Find where the given text appears and provide that cell's center as [X, Y] coordinate. 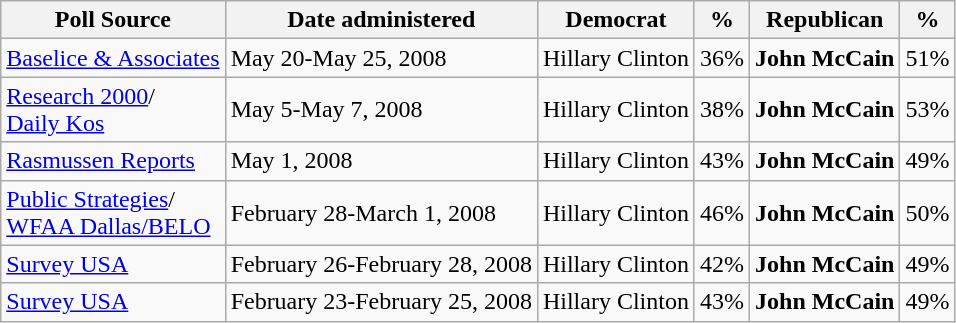
May 20-May 25, 2008 [381, 58]
Poll Source [113, 20]
Democrat [616, 20]
Research 2000/Daily Kos [113, 110]
Public Strategies/WFAA Dallas/BELO [113, 212]
Republican [825, 20]
42% [722, 264]
51% [928, 58]
February 26-February 28, 2008 [381, 264]
53% [928, 110]
46% [722, 212]
February 23-February 25, 2008 [381, 302]
May 5-May 7, 2008 [381, 110]
May 1, 2008 [381, 161]
36% [722, 58]
Rasmussen Reports [113, 161]
38% [722, 110]
Baselice & Associates [113, 58]
February 28-March 1, 2008 [381, 212]
50% [928, 212]
Date administered [381, 20]
